Locate the cell with the specified text and output its [x, y] center coordinate. 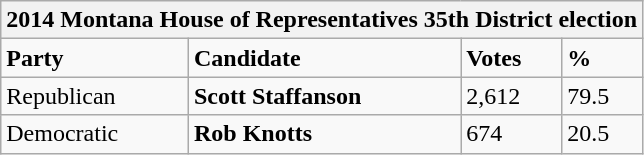
% [602, 58]
2,612 [512, 96]
Scott Staffanson [324, 96]
2014 Montana House of Representatives 35th District election [322, 20]
Republican [95, 96]
Candidate [324, 58]
79.5 [602, 96]
Democratic [95, 134]
Rob Knotts [324, 134]
20.5 [602, 134]
Votes [512, 58]
674 [512, 134]
Party [95, 58]
